From the cell containing the given text, extract its center point as (x, y) coordinate. 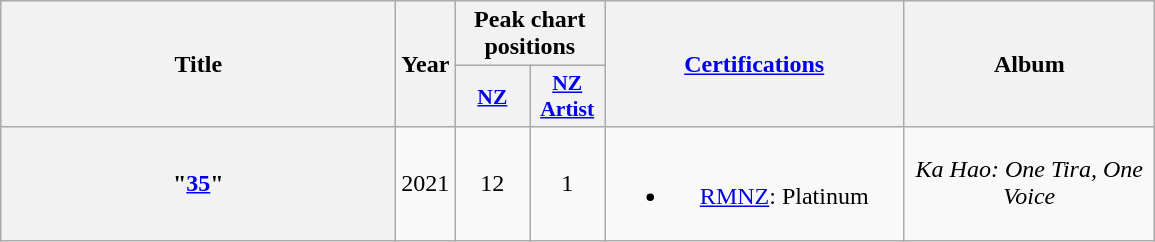
Title (198, 64)
Ka Hao: One Tira, One Voice (1030, 184)
"35" (198, 184)
Year (426, 64)
2021 (426, 184)
12 (492, 184)
Album (1030, 64)
NZ (492, 96)
Peak chart positions (530, 34)
1 (568, 184)
RMNZ: Platinum (754, 184)
NZArtist (568, 96)
Certifications (754, 64)
